Extract the [X, Y] coordinate from the center of the cell holding the provided text.  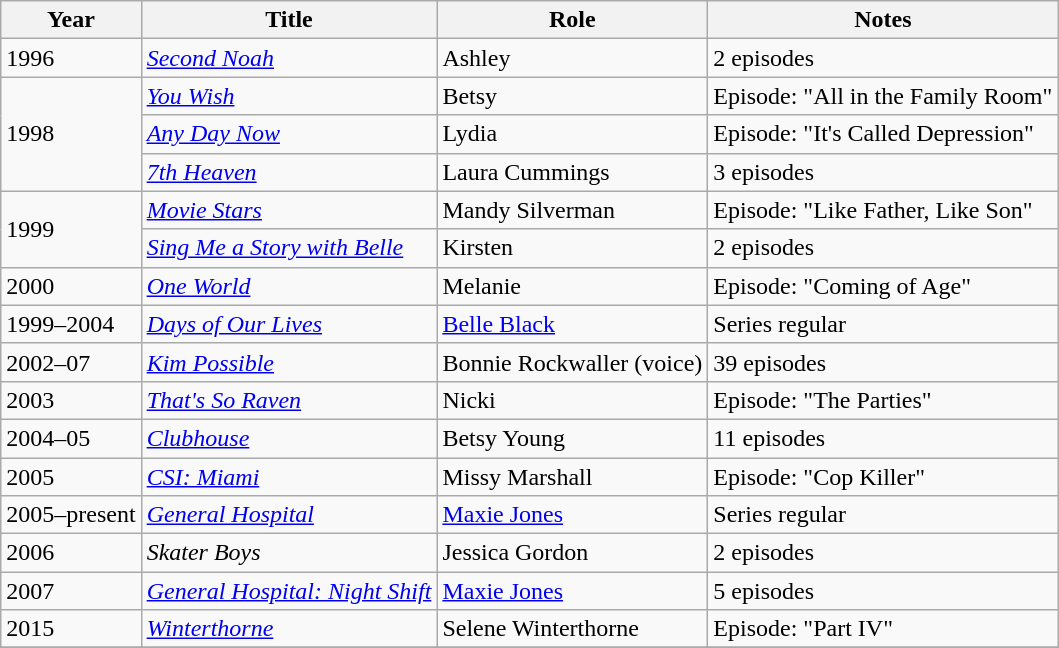
Sing Me a Story with Belle [289, 248]
3 episodes [883, 172]
1996 [71, 58]
Belle Black [572, 324]
Missy Marshall [572, 477]
Skater Boys [289, 553]
1998 [71, 134]
11 episodes [883, 438]
Notes [883, 20]
Melanie [572, 286]
Ashley [572, 58]
Year [71, 20]
Winterthorne [289, 629]
Laura Cummings [572, 172]
General Hospital [289, 515]
Kim Possible [289, 362]
Episode: "Coming of Age" [883, 286]
CSI: Miami [289, 477]
Role [572, 20]
Episode: "Like Father, Like Son" [883, 210]
Title [289, 20]
One World [289, 286]
Bonnie Rockwaller (voice) [572, 362]
2015 [71, 629]
Betsy [572, 96]
Clubhouse [289, 438]
Betsy Young [572, 438]
Episode: "It's Called Depression" [883, 134]
Lydia [572, 134]
39 episodes [883, 362]
2000 [71, 286]
2006 [71, 553]
General Hospital: Night Shift [289, 591]
2003 [71, 400]
7th Heaven [289, 172]
1999 [71, 229]
That's So Raven [289, 400]
Mandy Silverman [572, 210]
Episode: "Cop Killer" [883, 477]
2005 [71, 477]
2005–present [71, 515]
Days of Our Lives [289, 324]
Episode: "All in the Family Room" [883, 96]
1999–2004 [71, 324]
Jessica Gordon [572, 553]
Nicki [572, 400]
Kirsten [572, 248]
Selene Winterthorne [572, 629]
2002–07 [71, 362]
You Wish [289, 96]
5 episodes [883, 591]
Movie Stars [289, 210]
2004–05 [71, 438]
2007 [71, 591]
Second Noah [289, 58]
Any Day Now [289, 134]
Episode: "The Parties" [883, 400]
Episode: "Part IV" [883, 629]
